Capture the cell that displays the provided text and extract its [x, y] central coordinate. 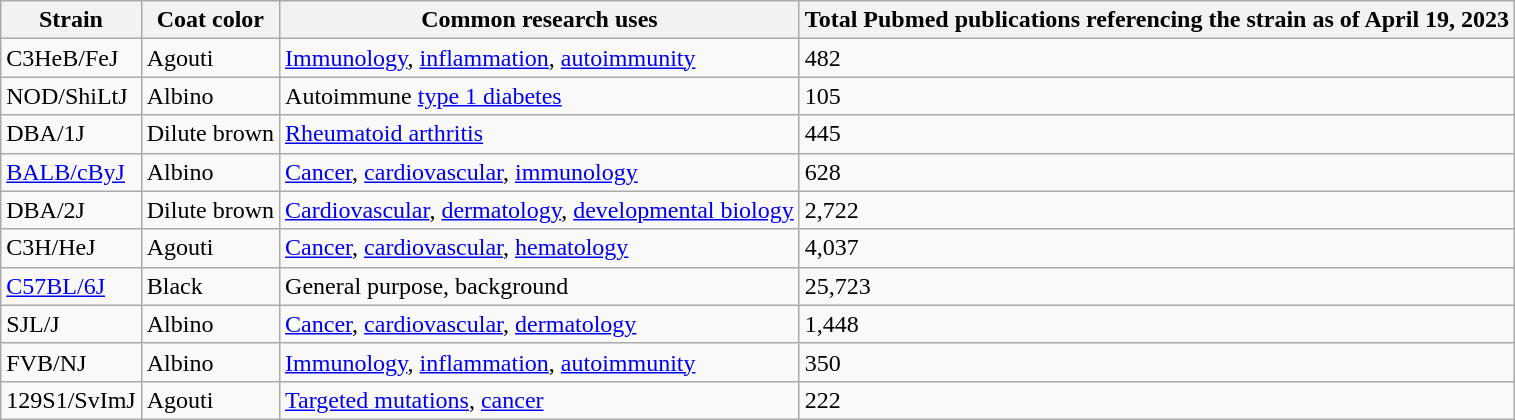
Cancer, cardiovascular, hematology [540, 248]
Rheumatoid arthritis [540, 134]
C3H/HeJ [71, 248]
FVB/NJ [71, 362]
628 [1156, 172]
Autoimmune type 1 diabetes [540, 96]
Cancer, cardiovascular, dermatology [540, 324]
129S1/SvImJ [71, 400]
DBA/2J [71, 210]
Common research uses [540, 20]
C3HeB/FeJ [71, 58]
DBA/1J [71, 134]
Cancer, cardiovascular, immunology [540, 172]
Strain [71, 20]
25,723 [1156, 286]
BALB/cByJ [71, 172]
Total Pubmed publications referencing the strain as of April 19, 2023 [1156, 20]
Targeted mutations, cancer [540, 400]
445 [1156, 134]
482 [1156, 58]
Black [210, 286]
222 [1156, 400]
2,722 [1156, 210]
350 [1156, 362]
105 [1156, 96]
NOD/ShiLtJ [71, 96]
C57BL/6J [71, 286]
SJL/J [71, 324]
Coat color [210, 20]
4,037 [1156, 248]
Cardiovascular, dermatology, developmental biology [540, 210]
General purpose, background [540, 286]
1,448 [1156, 324]
